Capture the cell that displays the provided text and extract its (X, Y) central coordinate. 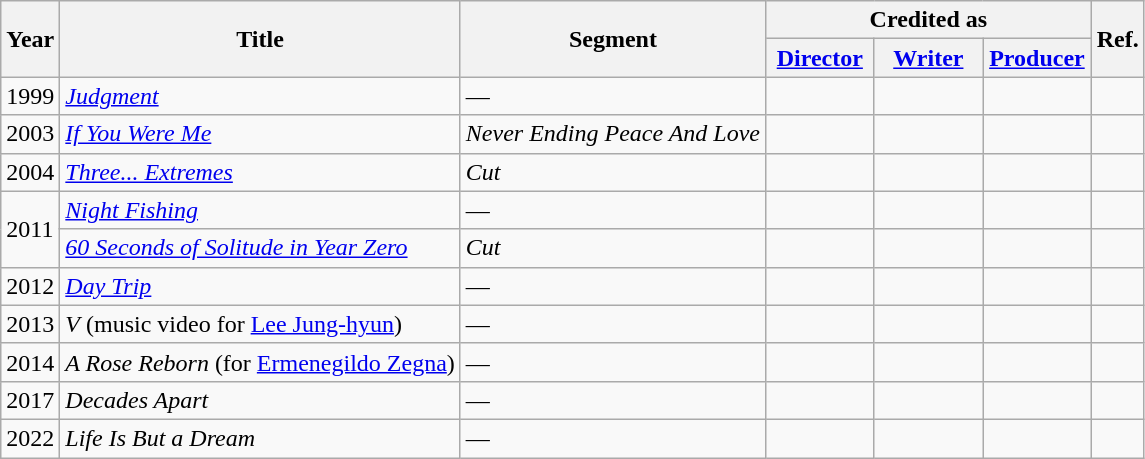
Segment (612, 39)
2017 (30, 400)
A Rose Reborn (for Ermenegildo Zegna) (260, 362)
V (music video for Lee Jung-hyun) (260, 324)
2004 (30, 172)
Ref. (1118, 39)
Night Fishing (260, 210)
2014 (30, 362)
Credited as (929, 20)
Judgment (260, 96)
Decades Apart (260, 400)
2022 (30, 438)
Title (260, 39)
Three... Extremes (260, 172)
Year (30, 39)
Director (820, 58)
2011 (30, 229)
Never Ending Peace And Love (612, 134)
Producer (1038, 58)
Life Is But a Dream (260, 438)
1999 (30, 96)
2003 (30, 134)
Day Trip (260, 286)
2012 (30, 286)
Writer (928, 58)
2013 (30, 324)
60 Seconds of Solitude in Year Zero (260, 248)
If You Were Me (260, 134)
